Output the (X, Y) coordinate of the center of the cell containing the given text.  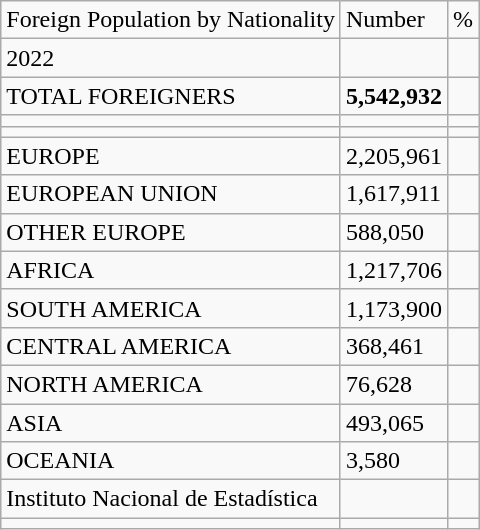
588,050 (394, 232)
493,065 (394, 423)
2,205,961 (394, 156)
CENTRAL AMERICA (171, 346)
NORTH AMERICA (171, 384)
Instituto Nacional de Estadística (171, 499)
EUROPEAN UNION (171, 194)
Number (394, 20)
1,617,911 (394, 194)
SOUTH AMERICA (171, 308)
76,628 (394, 384)
TOTAL FOREIGNERS (171, 96)
2022 (171, 58)
% (464, 20)
1,217,706 (394, 270)
5,542,932 (394, 96)
3,580 (394, 461)
EUROPE (171, 156)
ASIA (171, 423)
OTHER EUROPE (171, 232)
AFRICA (171, 270)
368,461 (394, 346)
OCEANIA (171, 461)
1,173,900 (394, 308)
Foreign Population by Nationality (171, 20)
